Determine the (x, y) coordinate at the center of the cell enclosing the given text.  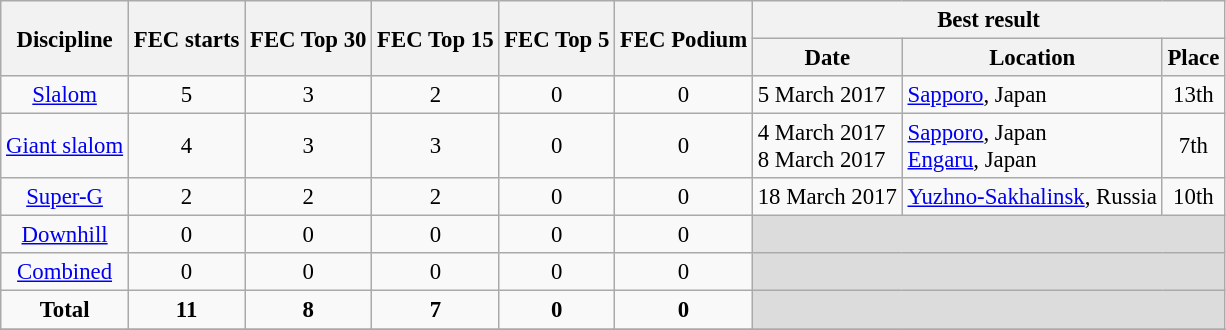
FEC Top 30 (308, 38)
Combined (65, 273)
8 (308, 310)
FEC starts (186, 38)
7 (436, 310)
Yuzhno-Sakhalinsk, Russia (1032, 197)
Best result (988, 20)
11 (186, 310)
5 March 2017 (827, 95)
Place (1193, 58)
Downhill (65, 235)
FEC Top 15 (436, 38)
4 March 2017 8 March 2017 (827, 146)
Total (65, 310)
10th (1193, 197)
FEC Top 5 (557, 38)
Location (1032, 58)
18 March 2017 (827, 197)
Sapporo, Japan (1032, 95)
Slalom (65, 95)
Discipline (65, 38)
Date (827, 58)
Sapporo, Japan Engaru, Japan (1032, 146)
13th (1193, 95)
7th (1193, 146)
5 (186, 95)
4 (186, 146)
Giant slalom (65, 146)
Super-G (65, 197)
FEC Podium (684, 38)
